Detect which cell encompasses the target text, then output its [x, y] center coordinate. 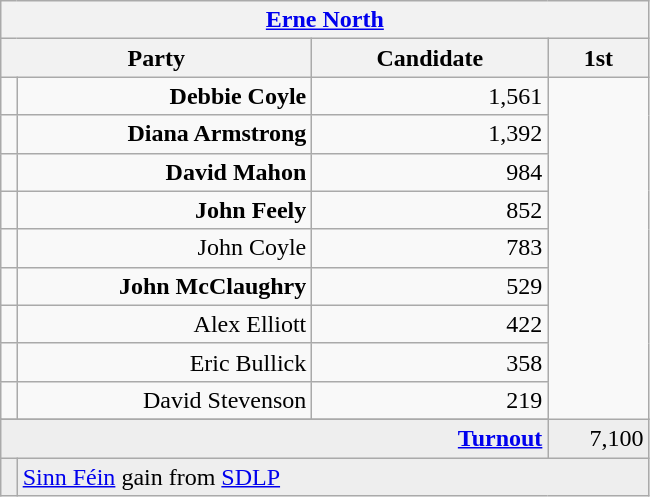
Debbie Coyle [164, 96]
358 [430, 362]
1,561 [430, 96]
529 [430, 286]
Erne North [325, 20]
422 [430, 324]
219 [430, 400]
David Mahon [164, 172]
Eric Bullick [164, 362]
John Feely [164, 210]
Turnout [274, 438]
852 [430, 210]
1st [598, 58]
John McClaughry [164, 286]
Party [156, 58]
Candidate [430, 58]
Alex Elliott [164, 324]
984 [430, 172]
7,100 [598, 438]
1,392 [430, 134]
783 [430, 248]
Sinn Féin gain from SDLP [333, 477]
Diana Armstrong [164, 134]
John Coyle [164, 248]
David Stevenson [164, 400]
